Find where the given text appears and provide that cell's center as [X, Y] coordinate. 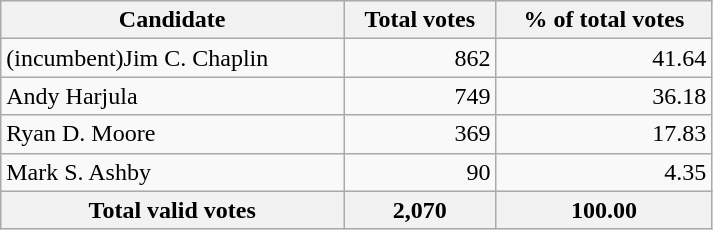
4.35 [604, 172]
749 [420, 96]
862 [420, 58]
Total votes [420, 20]
100.00 [604, 210]
369 [420, 134]
Total valid votes [172, 210]
90 [420, 172]
Mark S. Ashby [172, 172]
41.64 [604, 58]
(incumbent)Jim C. Chaplin [172, 58]
Andy Harjula [172, 96]
36.18 [604, 96]
2,070 [420, 210]
17.83 [604, 134]
% of total votes [604, 20]
Candidate [172, 20]
Ryan D. Moore [172, 134]
